Identify which cell holds the provided text, then report its (x, y) central coordinate. 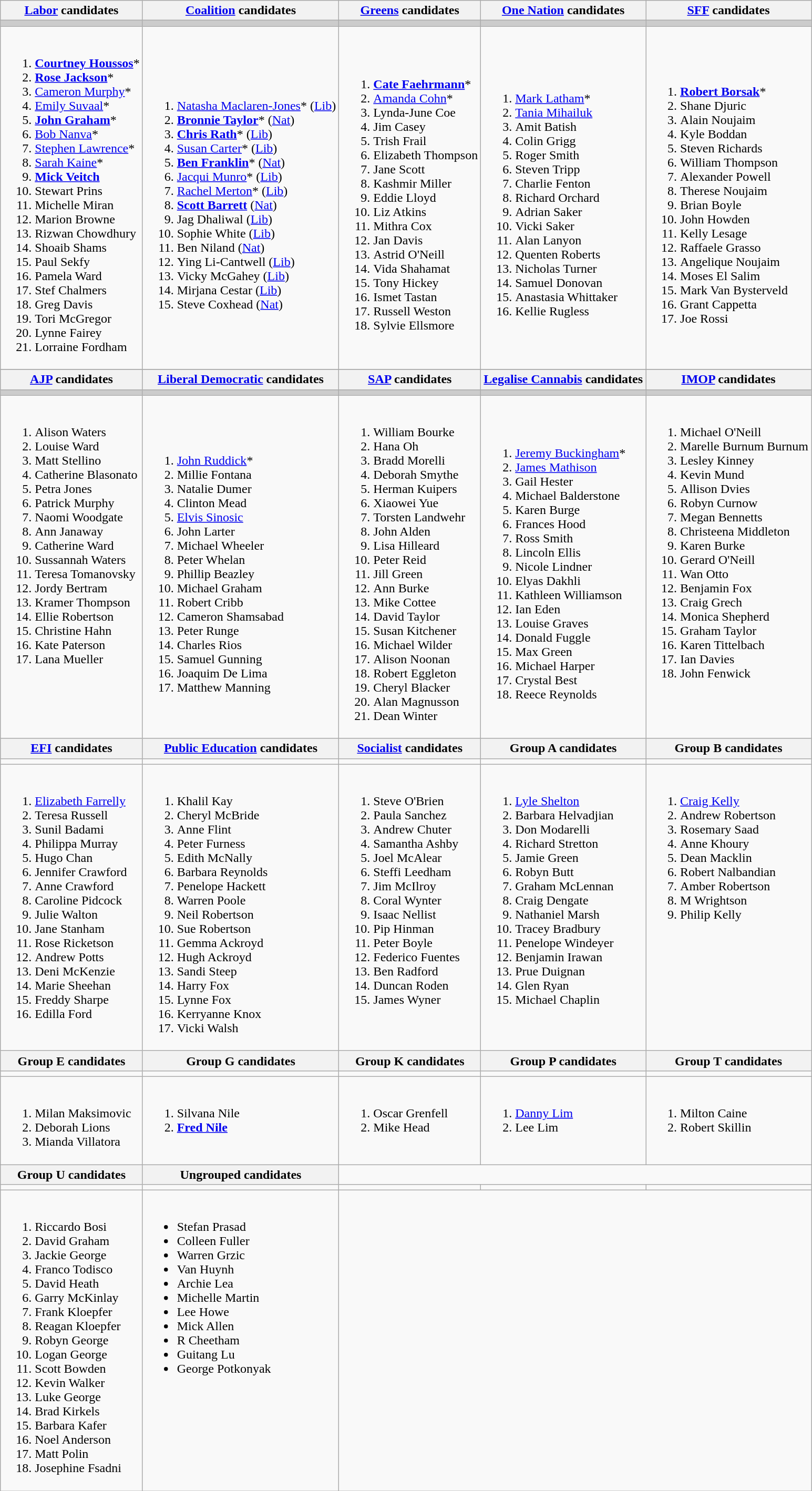
Coalition candidates (241, 11)
One Nation candidates (563, 11)
Group G candidates (241, 1061)
Greens candidates (410, 11)
Stefan PrasadColleen FullerWarren GrzicVan HuynhArchie LeaMichelle MartinLee HoweMick AllenR CheethamGuitang LuGeorge Potkonyak (241, 1341)
IMOP candidates (728, 379)
Group E candidates (71, 1061)
SAP candidates (410, 379)
Legalise Cannabis candidates (563, 379)
Milan MaksimovicDeborah LionsMianda Villatora (71, 1120)
AJP candidates (71, 379)
Craig KellyAndrew RobertsonRosemary SaadAnne KhouryDean MacklinRobert NalbandianAmber RobertsonM WrightsonPhilip Kelly (728, 907)
Group P candidates (563, 1061)
Socialist candidates (410, 748)
Group B candidates (728, 748)
Liberal Democratic candidates (241, 379)
SFF candidates (728, 11)
Group T candidates (728, 1061)
EFI candidates (71, 748)
Group K candidates (410, 1061)
Group A candidates (563, 748)
Labor candidates (71, 11)
Danny LimLee Lim (563, 1120)
Group U candidates (71, 1175)
Silvana NileFred Nile (241, 1120)
Oscar GrenfellMike Head (410, 1120)
Public Education candidates (241, 748)
Milton CaineRobert Skillin (728, 1120)
Ungrouped candidates (241, 1175)
